Identify which cell holds the provided text, then report its (X, Y) central coordinate. 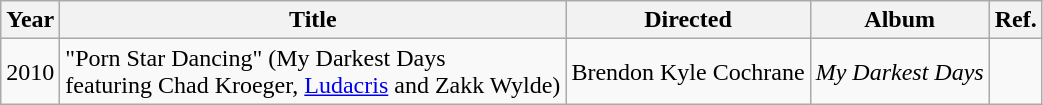
Album (900, 20)
Title (313, 20)
My Darkest Days (900, 72)
2010 (30, 72)
"Porn Star Dancing" (My Darkest Daysfeaturing Chad Kroeger, Ludacris and Zakk Wylde) (313, 72)
Directed (688, 20)
Ref. (1016, 20)
Brendon Kyle Cochrane (688, 72)
Year (30, 20)
